Pinpoint the cell where the given text exists, returning its (x, y) midpoint coordinate. 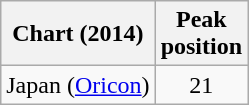
21 (201, 85)
Peakposition (201, 34)
Chart (2014) (78, 34)
Japan (Oricon) (78, 85)
